Scan for the cell matching the given text and deliver its [x, y] coordinate at center. 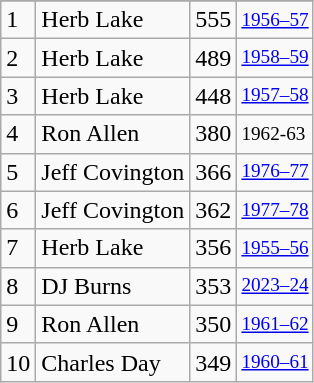
1976–77 [275, 172]
1960–61 [275, 362]
356 [214, 248]
Charles Day [113, 362]
1977–78 [275, 210]
1961–62 [275, 324]
362 [214, 210]
349 [214, 362]
489 [214, 58]
2023–24 [275, 286]
9 [18, 324]
366 [214, 172]
1958–59 [275, 58]
1956–57 [275, 20]
4 [18, 134]
3 [18, 96]
2 [18, 58]
1 [18, 20]
7 [18, 248]
380 [214, 134]
6 [18, 210]
1957–58 [275, 96]
1962-63 [275, 134]
350 [214, 324]
555 [214, 20]
353 [214, 286]
8 [18, 286]
1955–56 [275, 248]
10 [18, 362]
448 [214, 96]
DJ Burns [113, 286]
5 [18, 172]
